Return (X, Y) of the center of cell containing provided text 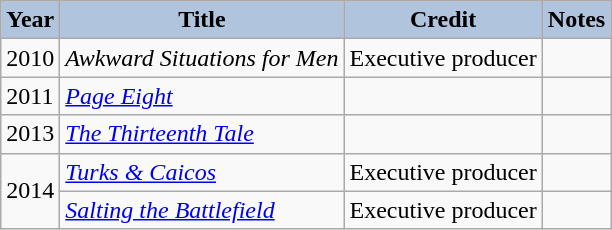
Turks & Caicos (202, 172)
2013 (30, 134)
Awkward Situations for Men (202, 58)
2014 (30, 191)
Salting the Battlefield (202, 210)
2011 (30, 96)
Title (202, 20)
Year (30, 20)
2010 (30, 58)
Page Eight (202, 96)
The Thirteenth Tale (202, 134)
Credit (443, 20)
Notes (576, 20)
